Detect which cell encompasses the target text, then output its [X, Y] center coordinate. 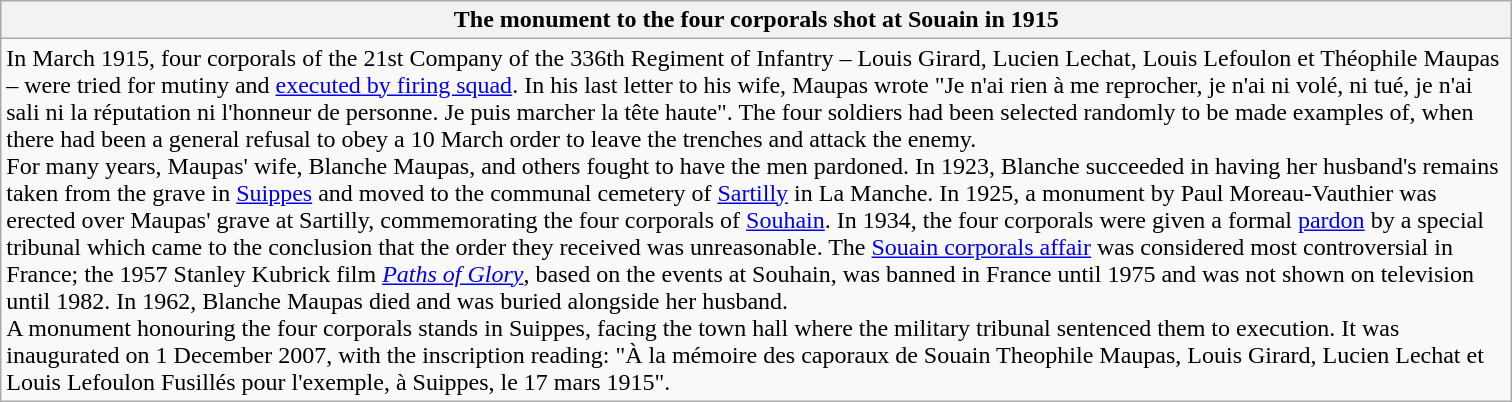
The monument to the four corporals shot at Souain in 1915 [756, 20]
